Pinpoint the cell where the given text exists, returning its [x, y] midpoint coordinate. 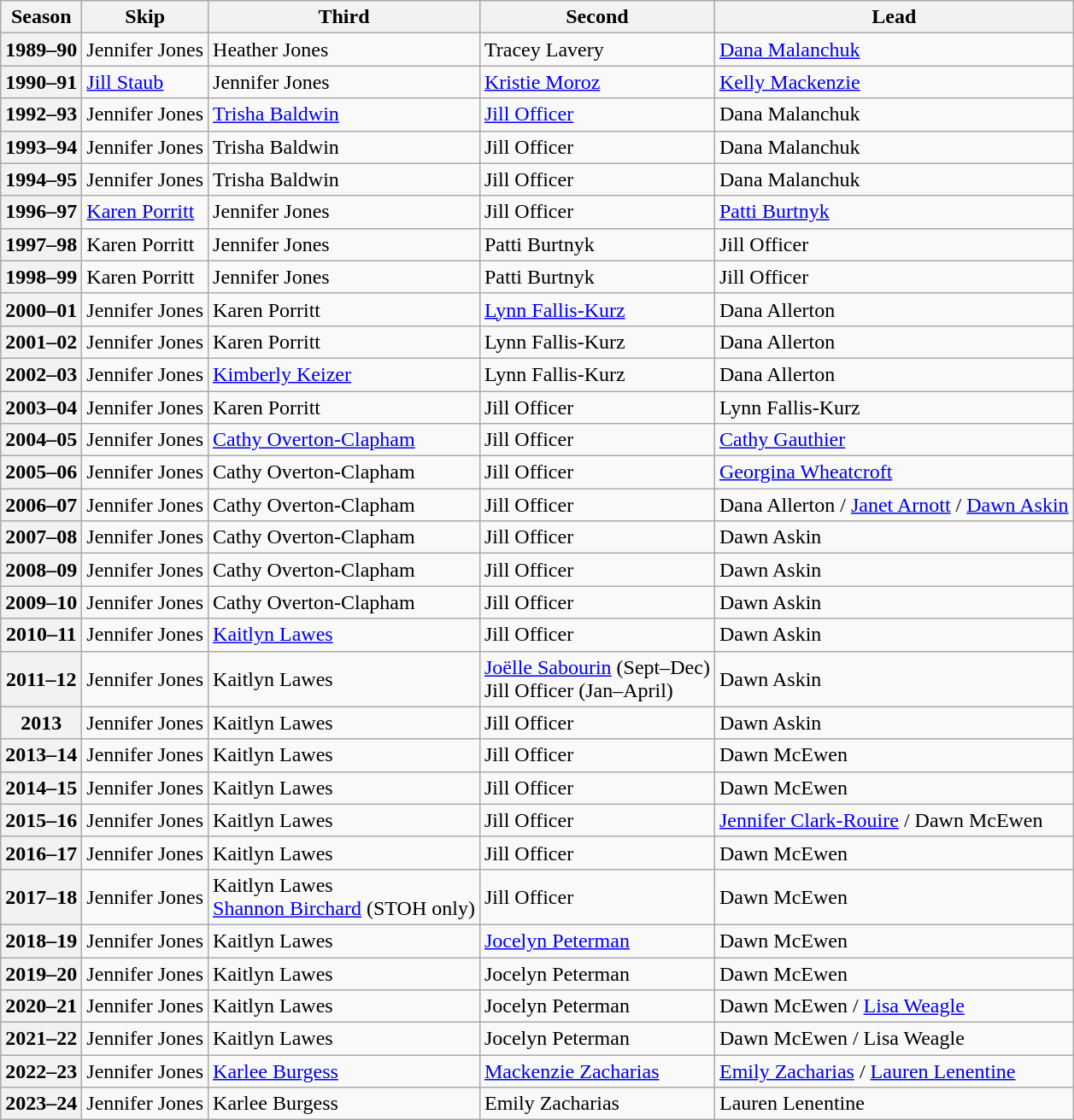
2018–19 [41, 941]
1997–98 [41, 244]
2023–24 [41, 1104]
2000–01 [41, 309]
Second [596, 17]
Georgina Wheatcroft [894, 472]
Kimberly Keizer [344, 374]
Lauren Lenentine [894, 1104]
1996–97 [41, 212]
Mackenzie Zacharias [596, 1071]
1992–93 [41, 114]
Joëlle Sabourin (Sept–Dec) Jill Officer (Jan–April) [596, 678]
2011–12 [41, 678]
Tracey Lavery [596, 50]
Emily Zacharias [596, 1104]
1998–99 [41, 277]
2013 [41, 723]
2002–03 [41, 374]
Emily Zacharias / Lauren Lenentine [894, 1071]
1990–91 [41, 82]
2008–09 [41, 570]
2004–05 [41, 440]
Cathy Gauthier [894, 440]
2019–20 [41, 973]
2001–02 [41, 342]
2020–21 [41, 1006]
Kristie Moroz [596, 82]
Third [344, 17]
1993–94 [41, 147]
Kaitlyn Lawes Shannon Birchard (STOH only) [344, 897]
Jill Staub [145, 82]
Jennifer Clark-Rouire / Dawn McEwen [894, 820]
2022–23 [41, 1071]
Lead [894, 17]
Skip [145, 17]
2007–08 [41, 537]
2009–10 [41, 602]
2010–11 [41, 635]
2017–18 [41, 897]
1989–90 [41, 50]
Season [41, 17]
Dana Allerton / Janet Arnott / Dawn Askin [894, 505]
2016–17 [41, 853]
2013–14 [41, 755]
2005–06 [41, 472]
Heather Jones [344, 50]
2014–15 [41, 788]
2021–22 [41, 1039]
2006–07 [41, 505]
1994–95 [41, 179]
2003–04 [41, 408]
Kelly Mackenzie [894, 82]
2015–16 [41, 820]
